Return the [X, Y] coordinate for the center point of the cell that contains the specified text.  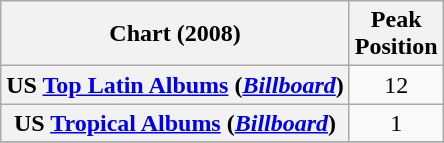
US Top Latin Albums (Billboard) [176, 85]
12 [396, 85]
US Tropical Albums (Billboard) [176, 123]
Chart (2008) [176, 34]
Peak Position [396, 34]
1 [396, 123]
